Scan for the cell matching the given text and deliver its [X, Y] coordinate at center. 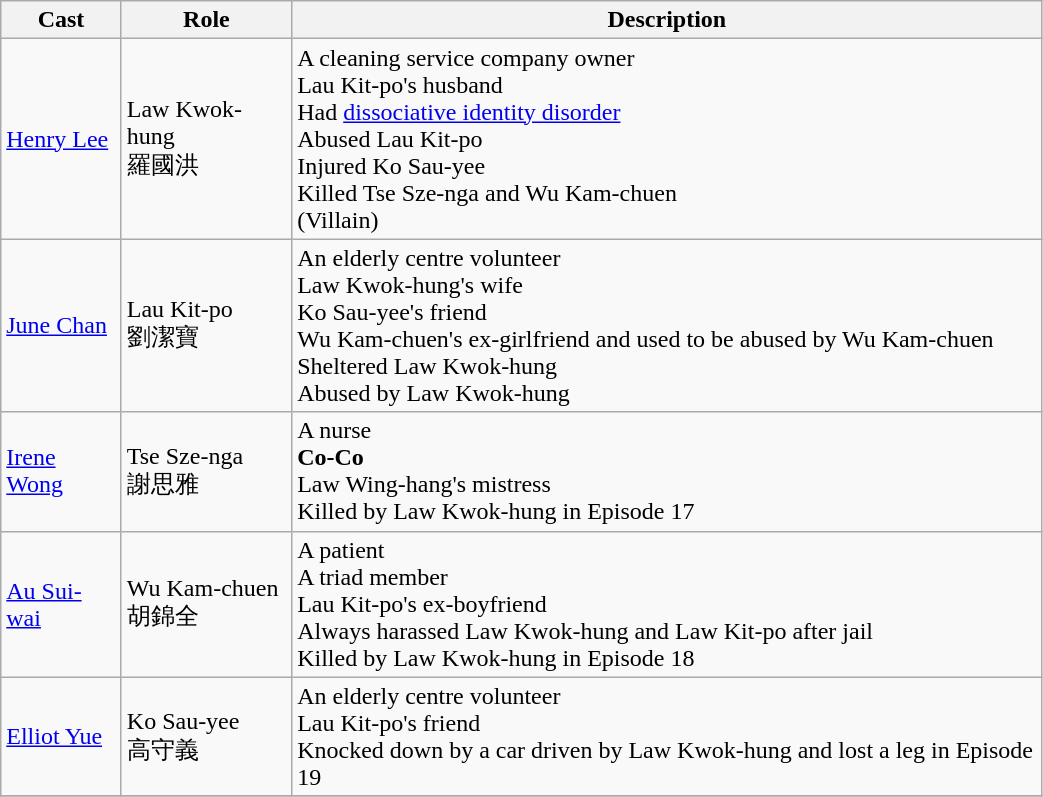
Irene Wong [62, 472]
Elliot Yue [62, 736]
Tse Sze-nga謝思雅 [206, 472]
A patientA triad memberLau Kit-po's ex-boyfriendAlways harassed Law Kwok-hung and Law Kit-po after jailKilled by Law Kwok-hung in Episode 18 [667, 604]
Wu Kam-chuen胡錦全 [206, 604]
Role [206, 20]
Lau Kit-po劉潔寶 [206, 326]
Henry Lee [62, 139]
Cast [62, 20]
Au Sui-wai [62, 604]
A nurseCo-CoLaw Wing-hang's mistressKilled by Law Kwok-hung in Episode 17 [667, 472]
June Chan [62, 326]
Law Kwok-hung羅國洪 [206, 139]
Description [667, 20]
Ko Sau-yee高守義 [206, 736]
An elderly centre volunteerLau Kit-po's friendKnocked down by a car driven by Law Kwok-hung and lost a leg in Episode 19 [667, 736]
